Detect which cell encompasses the target text, then output its (X, Y) center coordinate. 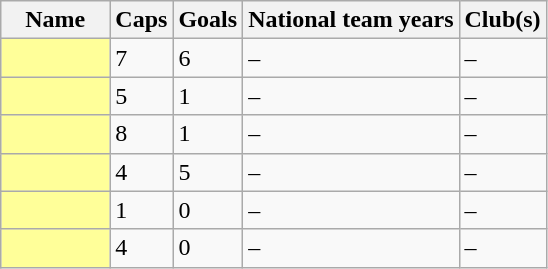
Club(s) (502, 20)
6 (208, 58)
National team years (351, 20)
Name (56, 20)
Goals (208, 20)
8 (142, 134)
Caps (142, 20)
7 (142, 58)
